Provide the (x, y) coordinate of the cell's center where the given text is located.  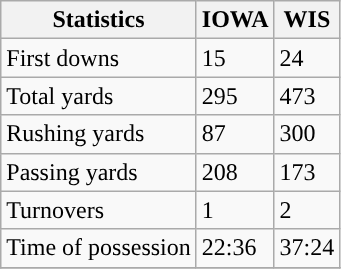
Total yards (99, 96)
Rushing yards (99, 134)
Turnovers (99, 210)
Time of possession (99, 248)
WIS (307, 20)
300 (307, 134)
37:24 (307, 248)
295 (235, 96)
15 (235, 58)
473 (307, 96)
IOWA (235, 20)
24 (307, 58)
2 (307, 210)
Passing yards (99, 172)
208 (235, 172)
Statistics (99, 20)
1 (235, 210)
87 (235, 134)
173 (307, 172)
22:36 (235, 248)
First downs (99, 58)
